Output the (X, Y) coordinate of the center of the cell containing the given text.  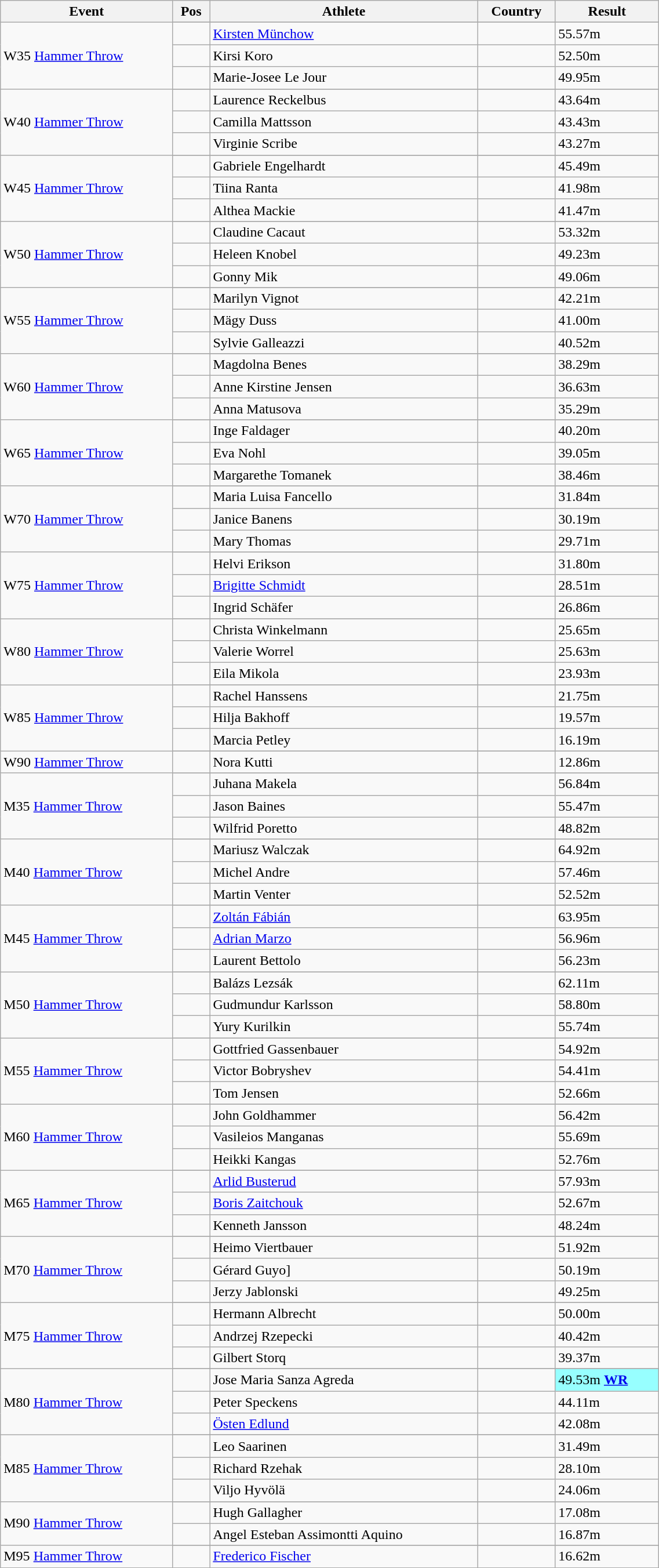
43.27m (607, 144)
49.95m (607, 78)
W70 Hammer Throw (87, 519)
Inge Faldager (344, 431)
W85 Hammer Throw (87, 718)
Jose Maria Sanza Agreda (344, 1380)
48.82m (607, 828)
Althea Mackie (344, 210)
Rachel Hanssens (344, 696)
16.19m (607, 740)
12.86m (607, 762)
53.32m (607, 232)
Tom Jensen (344, 1093)
Andrzej Rzepecki (344, 1335)
M50 Hammer Throw (87, 1005)
64.92m (607, 850)
55.47m (607, 806)
Margarethe Tomanek (344, 475)
Nora Kutti (344, 762)
28.10m (607, 1468)
Marie-Josee Le Jour (344, 78)
Martin Venter (344, 894)
Richard Rzehak (344, 1468)
Heikki Kangas (344, 1159)
25.63m (607, 652)
44.11m (607, 1402)
42.08m (607, 1424)
16.62m (607, 1556)
40.52m (607, 343)
Maria Luisa Fancello (344, 497)
23.93m (607, 674)
Camilla Mattsson (344, 122)
Marcia Petley (344, 740)
Marilyn Vignot (344, 299)
52.67m (607, 1203)
42.21m (607, 299)
Heimo Viertbauer (344, 1247)
Kirsten Münchow (344, 34)
W45 Hammer Throw (87, 188)
50.00m (607, 1313)
49.53m WR (607, 1380)
41.47m (607, 210)
M35 Hammer Throw (87, 806)
43.43m (607, 122)
Michel Andre (344, 872)
W55 Hammer Throw (87, 321)
Valerie Worrel (344, 652)
38.29m (607, 365)
58.80m (607, 1005)
Kirsi Koro (344, 56)
W35 Hammer Throw (87, 56)
Arlid Busterud (344, 1181)
51.92m (607, 1247)
Ingrid Schäfer (344, 607)
57.93m (607, 1181)
Hilja Bakhoff (344, 718)
Anne Kirstine Jensen (344, 387)
Jason Baines (344, 806)
19.57m (607, 718)
31.84m (607, 497)
Gudmundur Karlsson (344, 1005)
40.42m (607, 1335)
Pos (191, 12)
Country (516, 12)
Helvi Erikson (344, 563)
W50 Hammer Throw (87, 254)
Yury Kurilkin (344, 1027)
Leo Saarinen (344, 1446)
Adrian Marzo (344, 938)
54.92m (607, 1049)
Balázs Lezsák (344, 983)
W75 Hammer Throw (87, 585)
Magdolna Benes (344, 365)
52.52m (607, 894)
W65 Hammer Throw (87, 453)
W60 Hammer Throw (87, 387)
25.65m (607, 629)
Gabriele Engelhardt (344, 166)
49.25m (607, 1291)
Frederico Fischer (344, 1556)
16.87m (607, 1534)
56.42m (607, 1115)
52.50m (607, 56)
43.64m (607, 100)
Gonny Mik (344, 277)
54.41m (607, 1071)
Gérard Guyo] (344, 1269)
39.37m (607, 1358)
38.46m (607, 475)
24.06m (607, 1490)
52.76m (607, 1159)
55.69m (607, 1137)
40.20m (607, 431)
Viljo Hyvölä (344, 1490)
49.06m (607, 277)
41.98m (607, 188)
50.19m (607, 1269)
W40 Hammer Throw (87, 122)
63.95m (607, 916)
Janice Banens (344, 519)
56.84m (607, 784)
49.23m (607, 254)
Eila Mikola (344, 674)
Kenneth Jansson (344, 1225)
56.23m (607, 960)
55.74m (607, 1027)
Victor Bobryshev (344, 1071)
39.05m (607, 453)
Claudine Cacaut (344, 232)
Result (607, 12)
Juhana Makela (344, 784)
M80 Hammer Throw (87, 1402)
55.57m (607, 34)
Mariusz Walczak (344, 850)
35.29m (607, 409)
M55 Hammer Throw (87, 1071)
M70 Hammer Throw (87, 1269)
21.75m (607, 696)
29.71m (607, 541)
W80 Hammer Throw (87, 651)
Boris Zaitchouk (344, 1203)
31.80m (607, 563)
Gilbert Storq (344, 1358)
Laurent Bettolo (344, 960)
41.00m (607, 321)
M90 Hammer Throw (87, 1523)
52.66m (607, 1093)
M65 Hammer Throw (87, 1203)
62.11m (607, 983)
Peter Speckens (344, 1402)
M40 Hammer Throw (87, 872)
31.49m (607, 1446)
26.86m (607, 607)
30.19m (607, 519)
57.46m (607, 872)
Zoltán Fábián (344, 916)
Tiina Ranta (344, 188)
56.96m (607, 938)
Angel Esteban Assimontti Aquino (344, 1534)
45.49m (607, 166)
Mary Thomas (344, 541)
36.63m (607, 387)
Gottfried Gassenbauer (344, 1049)
Hermann Albrecht (344, 1313)
M45 Hammer Throw (87, 938)
Wilfrid Poretto (344, 828)
Laurence Reckelbus (344, 100)
Brigitte Schmidt (344, 585)
48.24m (607, 1225)
Mägy Duss (344, 321)
17.08m (607, 1512)
M85 Hammer Throw (87, 1468)
Anna Matusova (344, 409)
Athlete (344, 12)
Event (87, 12)
Heleen Knobel (344, 254)
Östen Edlund (344, 1424)
Vasileios Manganas (344, 1137)
Hugh Gallagher (344, 1512)
M75 Hammer Throw (87, 1335)
Jerzy Jablonski (344, 1291)
Sylvie Galleazzi (344, 343)
John Goldhammer (344, 1115)
28.51m (607, 585)
W90 Hammer Throw (87, 762)
Virginie Scribe (344, 144)
Christa Winkelmann (344, 629)
Eva Nohl (344, 453)
M95 Hammer Throw (87, 1556)
M60 Hammer Throw (87, 1137)
